Locate the cell with the specified text and output its (X, Y) center coordinate. 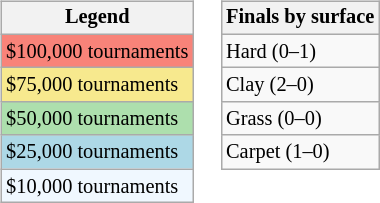
Legend (97, 18)
Carpet (1–0) (300, 152)
$25,000 tournaments (97, 152)
$50,000 tournaments (97, 119)
$100,000 tournaments (97, 51)
$10,000 tournaments (97, 186)
Hard (0–1) (300, 51)
Grass (0–0) (300, 119)
Clay (2–0) (300, 85)
Finals by surface (300, 18)
$75,000 tournaments (97, 85)
